Output the (X, Y) coordinate of the center of the cell containing the given text.  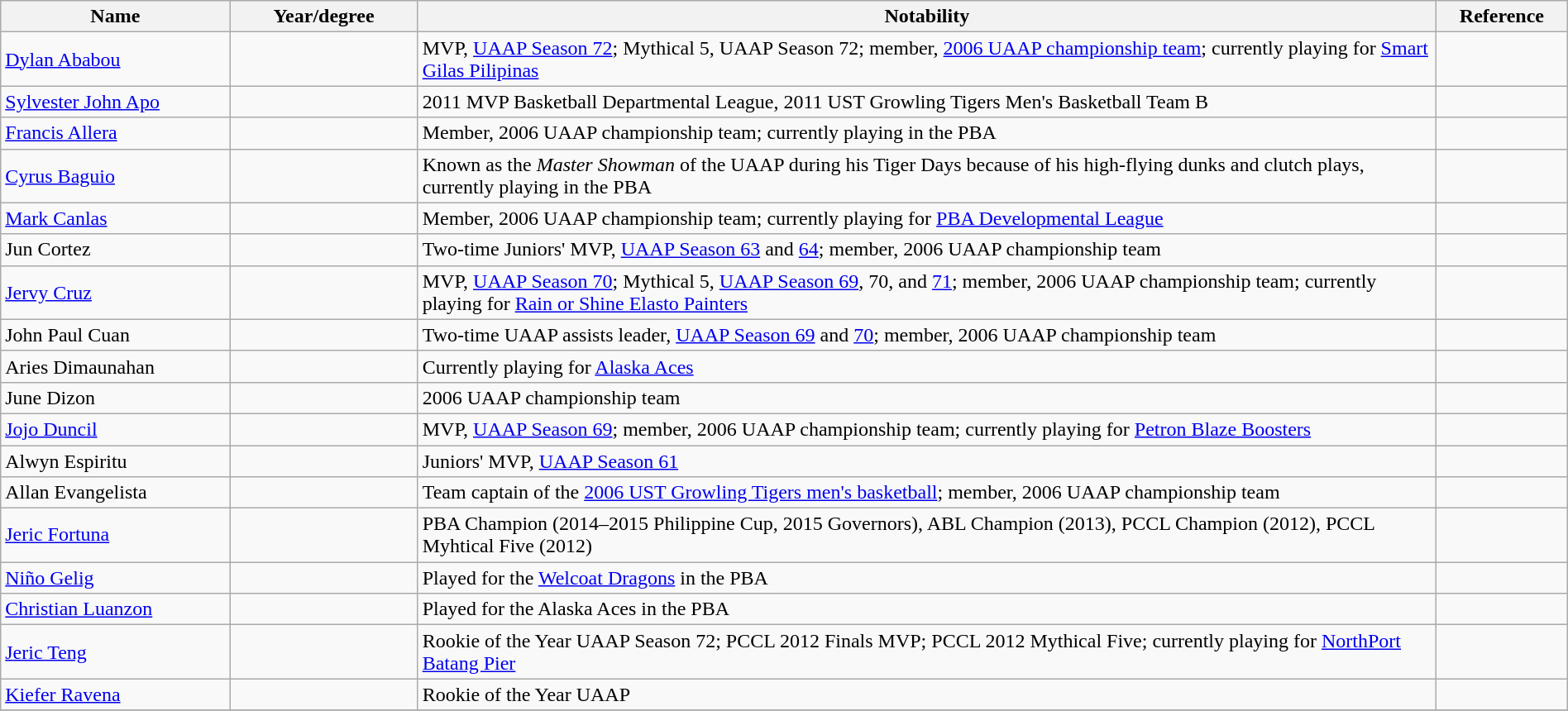
Rookie of the Year UAAP (926, 694)
MVP, UAAP Season 70; Mythical 5, UAAP Season 69, 70, and 71; member, 2006 UAAP championship team; currently playing for Rain or Shine Elasto Painters (926, 293)
Allan Evangelista (116, 493)
June Dizon (116, 398)
Christian Luanzon (116, 609)
Two-time Juniors' MVP, UAAP Season 63 and 64; member, 2006 UAAP championship team (926, 250)
Jeric Teng (116, 651)
Juniors' MVP, UAAP Season 61 (926, 460)
Known as the Master Showman of the UAAP during his Tiger Days because of his high-flying dunks and clutch plays, currently playing in the PBA (926, 175)
Played for the Welcoat Dragons in the PBA (926, 578)
MVP, UAAP Season 72; Mythical 5, UAAP Season 72; member, 2006 UAAP championship team; currently playing for Smart Gilas Pilipinas (926, 60)
Rookie of the Year UAAP Season 72; PCCL 2012 Finals MVP; PCCL 2012 Mythical Five; currently playing for NorthPort Batang Pier (926, 651)
Francis Allera (116, 133)
Member, 2006 UAAP championship team; currently playing for PBA Developmental League (926, 218)
John Paul Cuan (116, 335)
MVP, UAAP Season 69; member, 2006 UAAP championship team; currently playing for Petron Blaze Boosters (926, 429)
Dylan Ababou (116, 60)
Jun Cortez (116, 250)
Mark Canlas (116, 218)
Year/degree (324, 17)
Name (116, 17)
Team captain of the 2006 UST Growling Tigers men's basketball; member, 2006 UAAP championship team (926, 493)
Two-time UAAP assists leader, UAAP Season 69 and 70; member, 2006 UAAP championship team (926, 335)
Alwyn Espiritu (116, 460)
Cyrus Baguio (116, 175)
Jojo Duncil (116, 429)
Aries Dimaunahan (116, 366)
2011 MVP Basketball Departmental League, 2011 UST Growling Tigers Men's Basketball Team B (926, 102)
Played for the Alaska Aces in the PBA (926, 609)
Notability (926, 17)
Member, 2006 UAAP championship team; currently playing in the PBA (926, 133)
Kiefer Ravena (116, 694)
Reference (1502, 17)
Niño Gelig (116, 578)
Currently playing for Alaska Aces (926, 366)
Jeric Fortuna (116, 536)
Jervy Cruz (116, 293)
Sylvester John Apo (116, 102)
PBA Champion (2014–2015 Philippine Cup, 2015 Governors), ABL Champion (2013), PCCL Champion (2012), PCCL Myhtical Five (2012) (926, 536)
2006 UAAP championship team (926, 398)
